Return the (X, Y) coordinate for the center point of the cell that contains the specified text.  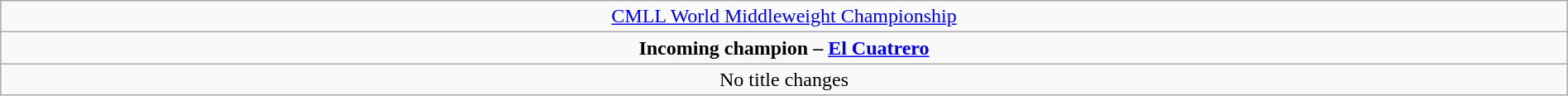
No title changes (784, 79)
Incoming champion – El Cuatrero (784, 48)
CMLL World Middleweight Championship (784, 17)
